Extract the [X, Y] coordinate from the center of the cell holding the provided text.  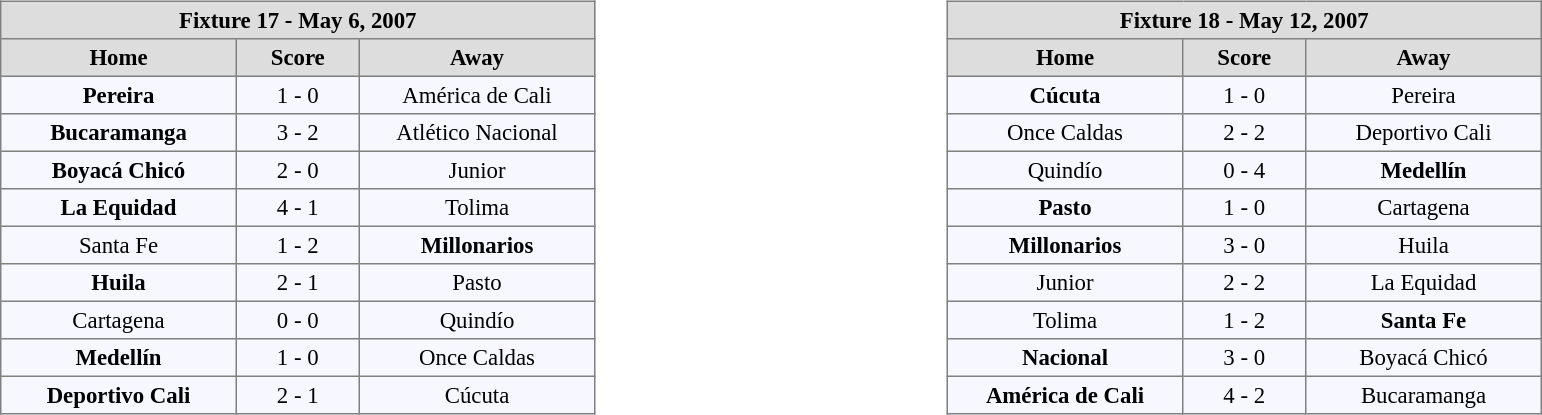
2 - 0 [298, 170]
Fixture 18 - May 12, 2007 [1244, 20]
3 - 2 [298, 133]
Nacional [1065, 358]
Fixture 17 - May 6, 2007 [298, 20]
4 - 1 [298, 208]
0 - 4 [1244, 170]
0 - 0 [298, 320]
4 - 2 [1244, 395]
Atlético Nacional [477, 133]
